Return the [X, Y] coordinate for the center point of the cell that contains the specified text.  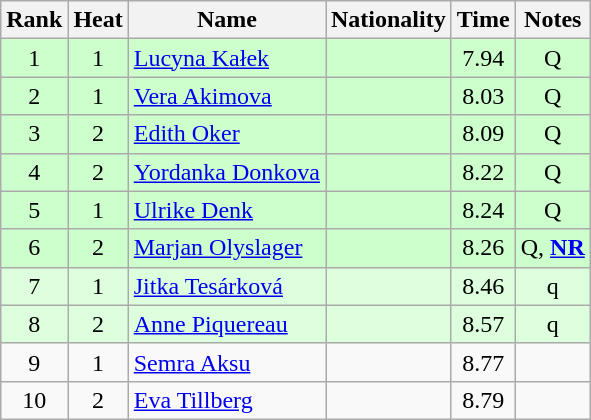
Marjan Olyslager [226, 248]
10 [34, 400]
Ulrike Denk [226, 210]
Rank [34, 20]
Lucyna Kałek [226, 58]
Jitka Tesárková [226, 286]
5 [34, 210]
Nationality [389, 20]
Vera Akimova [226, 96]
9 [34, 362]
8.26 [483, 248]
Q, NR [552, 248]
Heat [98, 20]
6 [34, 248]
8.22 [483, 172]
8.79 [483, 400]
7 [34, 286]
3 [34, 134]
8.46 [483, 286]
Name [226, 20]
4 [34, 172]
8.09 [483, 134]
Anne Piquereau [226, 324]
7.94 [483, 58]
Time [483, 20]
Yordanka Donkova [226, 172]
Edith Oker [226, 134]
8.03 [483, 96]
8.24 [483, 210]
8.57 [483, 324]
Eva Tillberg [226, 400]
8.77 [483, 362]
8 [34, 324]
Notes [552, 20]
Semra Aksu [226, 362]
